For the text-containing cell, return its midpoint in [x, y] coordinate format. 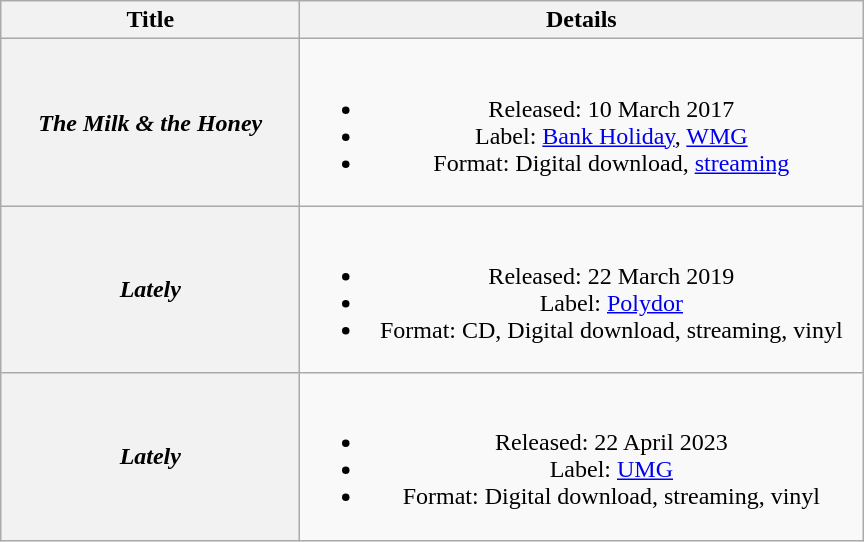
Released: 22 March 2019Label: PolydorFormat: CD, Digital download, streaming, vinyl [582, 290]
The Milk & the Honey [150, 122]
Title [150, 20]
Details [582, 20]
Released: 22 April 2023Label: UMGFormat: Digital download, streaming, vinyl [582, 456]
Released: 10 March 2017Label: Bank Holiday, WMGFormat: Digital download, streaming [582, 122]
